Provide the [X, Y] coordinate of the cell's center where the given text is located.  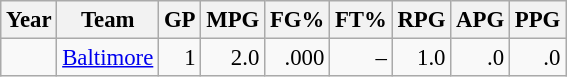
1.0 [422, 58]
Year [29, 20]
FG% [298, 20]
Team [108, 20]
2.0 [233, 58]
FT% [362, 20]
GP [180, 20]
Baltimore [108, 58]
RPG [422, 20]
.000 [298, 58]
– [362, 58]
APG [480, 20]
1 [180, 58]
PPG [537, 20]
MPG [233, 20]
